Pinpoint the cell where the given text exists, returning its (x, y) midpoint coordinate. 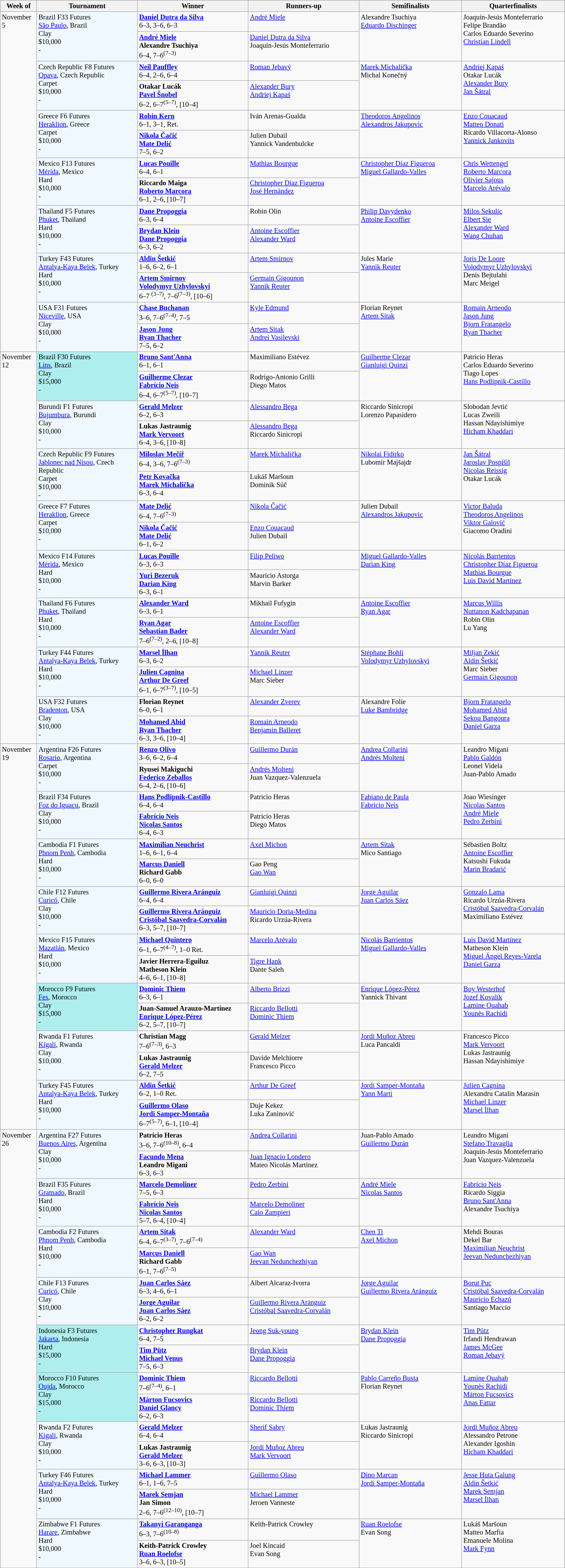
Mathias Bourgue (304, 168)
Chase Buchanan 3–6, 7–6(7–4), 7–5 (193, 313)
Joaquín-Jesús Monteferrario Felipe Brandão Carlos Eduardo Severino Christian Lindell (513, 36)
Germain Gigounon Yannik Reuter (304, 287)
Czech Republic F8 Futures Opava, Czech Republic Carpet $10,000 - (87, 86)
Argentina F27 Futures Buenos Aires, Argentina Clay $10,000 - (87, 1154)
Julien Dubail Yannick Vandenbulcke (304, 144)
Thailand F5 FuturesPhuket, Thailand Hard $10,000 - (87, 229)
Milos Sekulic Elbert Sie Alexander Ward Wang Chuhan (513, 229)
Mexico F15 Futures Mazatlán, Mexico Hard $10,000 - (87, 958)
Andrea Collarini (304, 1140)
Juan-Pablo Amado Guillermo Durán (410, 1154)
Lukas Jastraunig Riccardo Sinicropi (410, 1446)
Riccardo Sinicropi Lorenzo Papasidero (410, 424)
Fabrício Neis Nicolas Santos 5–7, 6–4, [10–4] (193, 1212)
André Miele Nicolas Santos (410, 1202)
Florian Reynet Artem Sitak (410, 327)
Enzo Couacaud Matteo Donati Ricardo Villacorta-Alonso Yannick Jankovits (513, 134)
Dominic Thiem 6–3, 6–1 (193, 993)
Hans Podlipnik-Castillo 6–4, 6–4 (193, 801)
Michael Lammer Jeroen Vanneste (304, 1504)
Alberto Brizzi (304, 993)
Chile F13 Futures Curicó, Chile Clay $10,000 - (87, 1301)
Lukas Jastraunig Gerald Melzer 6–2, 7–5 (193, 1066)
Guillermo Rivera Aránguiz 6–4, 6–4 (193, 896)
Sherif Sabry (304, 1432)
USA F32 Futures Bradenton, USA Clay $10,000 - (87, 720)
Julien Cagnina Alexandru Catalin Marasin Michael Linzer Marsel İlhan (513, 1104)
Guillermo Durán (304, 753)
Miloslav Mečíř 6–4, 3–6, 7–6(7–3) (193, 460)
Gao Wan Jeevan Nedunchezhiyan (304, 1263)
Morocco F9 Futures Fes, Morocco Clay $15,000 - (87, 1007)
Yannik Reuter (304, 657)
Kyle Edmund (304, 313)
Fabiano de Paula Fabrício Neis (410, 815)
Duje Kekez Luka Zaninović (304, 1115)
Chile F12 Futures Curicó, Chile Clay $10,000 - (87, 910)
Lukas Jastraunig Mark Vervoort 6–4, 3–6, [10–8] (193, 435)
André Miele Alexandre Tsuchiya 6–4, 7–6(7–3) (193, 46)
Rwanda F1 FuturesKigali, Rwanda Clay $10,000 - (87, 1055)
Alessandro Bega (304, 411)
Keith-Patrick Crowley Ruan Roelofse 3–6, 6–3, [10–5] (193, 1554)
Christopher Díaz Figueroa José Hernández (304, 191)
Tim Pütz Irfandi Hendrawan James McGee Roman Jebavý (513, 1349)
Fabrício Neis Nicolas Santos 6–4, 6–3 (193, 825)
Nikola Čačić Mate Delić 6–1, 6–2 (193, 536)
Luis David Martínez Matheson Klein Miguel Ángel Reyes-Varela Daniel Garza (513, 958)
Artem Sitak Mico Santiago (410, 862)
Guillermo Rivera Aránguiz Cristóbal Saavedra-Corvalán 6–3, 5–7, [10–7] (193, 920)
Rodrigo-Antonio Grilli Diego Matos (304, 386)
Philip Davydenko Antoine Escoffier (410, 229)
Leandro Migani Stefano Travaglia Joaquín-Jesús Monteferrario Juan Vazquez-Valenzuela (513, 1154)
Patricio Heras 3–6, 7–6(10–8), 6–4 (193, 1140)
Neil Pauffley 6–4, 2–6, 6–4 (193, 71)
Renzo Olivo 3–6, 6–2, 6–4 (193, 753)
Robin Kern 6–1, 3–1, Ret. (193, 120)
Julien Cagnina Arthur De Greef 6–1, 6–7(3–7), [10–5] (193, 682)
Artem Sitak Andrei Vasilevski (304, 338)
Boy Westerhof Jozef Kovalík Lamine Ouahab Younès Rachidi (513, 1007)
Márton Fucsovics Daniel Glancy 6–2, 6–3 (193, 1408)
Gerald Melzer 6–2, 6–3 (193, 411)
Alexandre Tsuchiya Eduardo Dischinger (410, 36)
Riccardo Bellotti (304, 1383)
Michael Lammer 6–1, 1–6, 7–5 (193, 1479)
Lukáš Maršoun Matteo Marfia Emanuele Molina Mark Fynn (513, 1543)
Tournament (87, 6)
Gao Peng Gao Wan (304, 873)
Chris Wettengel Roberto Marcora Olivier Sajous Marcelo Arévalo (513, 181)
Lukas Jastraunig Gerald Melzer 3–6, 6–3, [10–3] (193, 1455)
Marcelo Demoliner Caio Zampieri (304, 1212)
Robin Olin (304, 215)
Romain Arneodo Benjamin Balleret (304, 730)
Joel Kincaid Evan Song (304, 1554)
Semifinalists (410, 6)
Iván Arenas-Gualda (304, 120)
Czech Republic F9 Futures Jablonec nad Nisou, Czech Republic Carpet $10,000 - (87, 474)
Jesse Huta Galung Aldin Šetkić Marek Semjan Marsel İlhan (513, 1494)
Rwanda F2 Futures Kigali, Rwanda Clay $10,000 - (87, 1446)
Jorge Aguilar Guillermo Rivera Aránguiz (410, 1301)
Lucas Pouille 6–3, 6–3 (193, 560)
Jordi Samper-Montaña Yann Marti (410, 1104)
Mehdi Bouras Dekel Bar Maximilian Neuchrist Jeevan Nedunchezhiyan (513, 1252)
Otakar Lucák Pavel Šnobel 6–2, 6–7(5–7), [10–4] (193, 96)
Lukáš Maršoun Dominik Süč (304, 486)
Dane Propoggia 6–3, 6–4 (193, 215)
Artem Smirnov Volodymyr Uzhylovskyi 6–7 (3–7), 7–6(7–3), [10–6] (193, 287)
Gianluigi Quinzi (304, 896)
Tigre Hank Dante Saleh (304, 969)
Joris De Loore Volodymyr Uzhylovskyi Denis Bejtulahi Marc Meigel (513, 278)
Dominic Thiem 7–6(7–4), 6–1 (193, 1383)
Patricio Heras Carlos Eduardo Severino Tiago Lopes Hans Podlipnik-Castillo (513, 376)
Greece F6 Futures Heraklion, Greece Carpet $10,000 - (87, 134)
Slobodan Jevtić Lucas Zweili Hassan Ndayishimiye Hicham Khaddari (513, 424)
Gonzalo Lama Ricardo Urzúa-Rivera Cristóbal Saavedra-Corvalán Maximiliano Estévez (513, 910)
Jason Jung Ryan Thacher 7–5, 6–2 (193, 338)
Jordi Muñoz Abreu Mark Vervoort (304, 1455)
Mate Delić 6–4, 7–6(7–3) (193, 512)
Theodoros Angelinos Alexandros Jakupovic (410, 134)
Gerald Melzer 6–4, 6–4 (193, 1432)
November 5 (18, 181)
Alexander Bury Andriej Kapaś (304, 96)
Jorge Aguilar Juan Carlos Sáez (410, 910)
Andriej Kapaś Otakar Lucák Alexander Bury Jan Šátral (513, 86)
Guillermo Olaso Jordi Samper-Montaña 6–7(5–7), 6–1, [10–4] (193, 1115)
Brydan Klein Dane Propoggia 6–3, 6–2 (193, 239)
Lamine Ouahab Younès Rachidi Márton Fucsovics Anas Fattar (513, 1397)
Enrique López-Pérez Yannick Thivant (410, 1007)
Yuri Bezeruk Darian King 6–3, 6–1 (193, 584)
Marcus Daniell Richard Gabb 6–0, 6–0 (193, 873)
Sébastien Boltz Antoine Escoffier Katsushi Fukuda Marin Bradarić (513, 862)
Maximiliano Estévez (304, 361)
Miguel Gallardo-Valles Darian King (410, 574)
Nikolai Fidirko Lubomír Majšajdr (410, 474)
Turkey F44 FuturesAntalya-Kaya Belek, Turkey Hard $10,000 - (87, 671)
Dino Marcan Jordi Samper-Montaña (410, 1494)
Maximilian Neuchrist 1–6, 6–1, 6–4 (193, 849)
Cambodia F2 FuturesPhnom Penh, Cambodia Hard $10,000 - (87, 1252)
Michael Quintero 6–1, 6–7(4–7), 1–0 Ret. (193, 945)
Andrea Collarini Andrés Molteni (410, 767)
Jan Šátral Jaroslav Pospíšil Nicolas Reissig Otakar Lucák (513, 474)
Christopher Rungkat 6–4, 7–5 (193, 1335)
Jordi Muñoz Abreu Alessandro Petrone Alexander Igoshin Hicham Khaddari (513, 1446)
Mauricio Astorga Marvin Barker (304, 584)
Ryusei Makiguchi Federico Zeballos 6–4, 2–6, [10–6] (193, 777)
Gerald Melzer (304, 1042)
Facundo Mena Leandro Migani 6–3, 6–3 (193, 1165)
Ryan Agar Sebastian Bader 7–6(7–2), 2–6, [10–8] (193, 632)
Axel Michon (304, 849)
November 12 (18, 547)
Jeong Suk-young (304, 1335)
Brazil F33 Futures São Paulo, Brazil Clay $10,000 - (87, 36)
Quarterfinalists (513, 6)
Enzo Couacaud Julien Dubail (304, 536)
Tim Pütz Michael Venus 7–5, 6–3 (193, 1359)
USA F31 Futures Niceville, USA Clay $10,000 - (87, 327)
Nicolás Barrientos Miguel Gallardo-Valles (410, 958)
Mauricio Doria-Medina Ricardo Urzúa-Rivera (304, 920)
Zimbabwe F1 Futures Harare, Zimbabwe Hard $10,000 - (87, 1543)
Leandro Migani Pablo Galdón Leonel Videla Juan-Pablo Amado (513, 767)
Aldin Šetkić 6–2, 1–0 Ret. (193, 1090)
Borut Puc Cristóbal Saavedra-Corvalán Mauricio Echazú Santiago Maccio (513, 1301)
Filip Peliwo (304, 560)
Alexander Ward (304, 1237)
Nikola Čačić Mate Delić 7–5, 6–2 (193, 144)
Artem Smirnov (304, 263)
Argentina F26 Futures Rosario, Argentina Carpet $10,000 - (87, 767)
Andrés Molteni Juan Vazquez-Valenzuela (304, 777)
Romain Arneodo Jason Jung Bjorn Fratangelo Ryan Thacher (513, 327)
Ruan Roelofse Evan Song (410, 1543)
Christopher Díaz Figueroa Miguel Gallardo-Valles (410, 181)
Miljan Zekić Aldin Šetkić Marc Sieber Germain Gigounon (513, 671)
Mexico F13 Futures Mérida, Mexico Hard $10,000 - (87, 181)
Petr Kovačka Marek Michalička 6–3, 6–4 (193, 486)
Christian Magg 7–6(7–3), 6–3 (193, 1042)
Victor Baluda Theodoros Angelinos Viktor Galović Giacomo Oradini (513, 525)
Marcelo Arévalo (304, 945)
Stéphane Bohli Volodymyr Uzhylovskyi (410, 671)
Daniel Dutra da Silva Joaquín-Jesús Monteferrario (304, 46)
Chen Ti Axel Michon (410, 1252)
Runners-up (304, 6)
Marek Semjan Jan Simon 2–6, 7–6(12–10), [10–7] (193, 1504)
November 19 (18, 936)
Takanyi Garanganga 6–3, 7–6(10–8) (193, 1529)
Arthur De Greef (304, 1090)
Alexander Ward 6–3, 6–1 (193, 607)
Bruno Sant'Anna 6–1, 6–1 (193, 361)
Turkey F46 Futures Antalya-Kaya Belek, Turkey Hard $10,000 - (87, 1494)
Riccardo Maiga Roberto Marcora 6–1, 2–6, [10–7] (193, 191)
Antoine Escoffier Ryan Agar (410, 622)
Burundi F1 Futures Bujumbura, Burundi Clay $10,000 - (87, 424)
Morocco F10 Futures Oujda, Morocco Clay $15,000 - (87, 1397)
Joao Wiesinger Nicolas Santos André Miele Pedro Zerbini (513, 815)
Brazil F35 Futures Gramado, Brazil Hard $10,000 - (87, 1202)
Mikhail Fufygin (304, 607)
Pedro Zerbini (304, 1188)
Roman Jebavý (304, 71)
Julien Dubail Alexandros Jakupovic (410, 525)
Brazil F30 FuturesLins, Brazil Clay $15,000 - (87, 376)
Albert Alcaraz-Ivorra (304, 1287)
Patricio Heras (304, 801)
Michael Linzer Marc Sieber (304, 682)
Pablo Carreño Busta Florian Reynet (410, 1397)
Mohamed Abid Ryan Thacher 6–3, 3–6, [10–4] (193, 730)
Brazil F34 Futures Foz do Iguaçu, Brazil Clay $10,000 - (87, 815)
Marsel İlhan 6–3, 6–2 (193, 657)
Mexico F14 FuturesMérida, Mexico Hard $10,000 - (87, 574)
Nikola Čačić (304, 512)
André Miele (304, 21)
Juan Carlos Sáez 6–3, 4–6, 6–1 (193, 1287)
Turkey F43 Futures Antalya-Kaya Belek, Turkey Hard $10,000 - (87, 278)
November 26 (18, 1349)
Cambodia F1 FuturesPhnom Penh, Cambodia Hard $10,000 - (87, 862)
Jordi Muñoz Abreu Luca Pancaldi (410, 1055)
Indonesia F3 Futures Jakarta, Indonesia Hard $15,000 - (87, 1349)
Marek Michalička Michal Konečný (410, 86)
Marcus Willis Nuttanon Kadchapanan Robin Olin Lu Yang (513, 622)
Alexander Zverev (304, 706)
Winner (193, 6)
Alessandro Bega Riccardo Sinicropi (304, 435)
Davide Melchiorre Francesco Picco (304, 1066)
Fabrício Neis Ricardo Siggia Bruno Sant'Anna Alexandre Tsuchiya (513, 1202)
Turkey F45 FuturesAntalya-Kaya Belek, Turkey Hard $10,000 - (87, 1104)
Artem Sitak 6–4, 6–7(3–7), 7–6(7–4) (193, 1237)
Florian Reynet 6–0, 6–1 (193, 706)
Bjorn Fratangelo Mohamed Abid Sekou Bangoura Daniel Garza (513, 720)
Guillermo Olaso (304, 1479)
Alexandre Folie Luke Bambridge (410, 720)
Week of (18, 6)
Keith-Patrick Crowley (304, 1529)
Francesco Picco Mark Vervoort Lukas Jastraunig Hassan Ndayishimiye (513, 1055)
Lucas Pouille 6–4, 6–1 (193, 168)
Patricio Heras Diego Matos (304, 825)
Marcelo Demoliner 7–5, 6–3 (193, 1188)
Guilherme Clezar Fabrício Neis 6–4, 6–7(5–7), [10–7] (193, 386)
Guilherme Clezar Gianluigi Quinzi (410, 376)
Javier Herrera-Eguiluz Matheson Klein 4–6, 6–1, [10–8] (193, 969)
Guillermo Rivera Aránguiz Cristóbal Saavedra-Corvalán (304, 1311)
Jules Marie Yannik Reuter (410, 278)
Greece F7 Futures Heraklion, Greece Carpet $10,000 - (87, 525)
Aldin Šetkić 1–6, 6–2, 6–1 (193, 263)
Marcus Daniell Richard Gabb 6–1, 7–6(7–5) (193, 1263)
Juan Ignacio Londero Mateo Nicolás Martínez (304, 1165)
Thailand F6 Futures Phuket, Thailand Hard $10,000 - (87, 622)
Nicolás Barrientos Christopher Díaz Figueroa Mathias Bourgue Luis David Martínez (513, 574)
Juan-Samuel Arauzo-Martínez Enrique López-Pérez 6–2, 5–7, [10–7] (193, 1017)
Daniel Dutra da Silva 6–3, 3–6, 6–3 (193, 21)
Jorge Aguilar Juan Carlos Sáez 6–2, 6–2 (193, 1311)
Marek Michalička (304, 460)
